Detect which cell encompasses the target text, then output its (x, y) center coordinate. 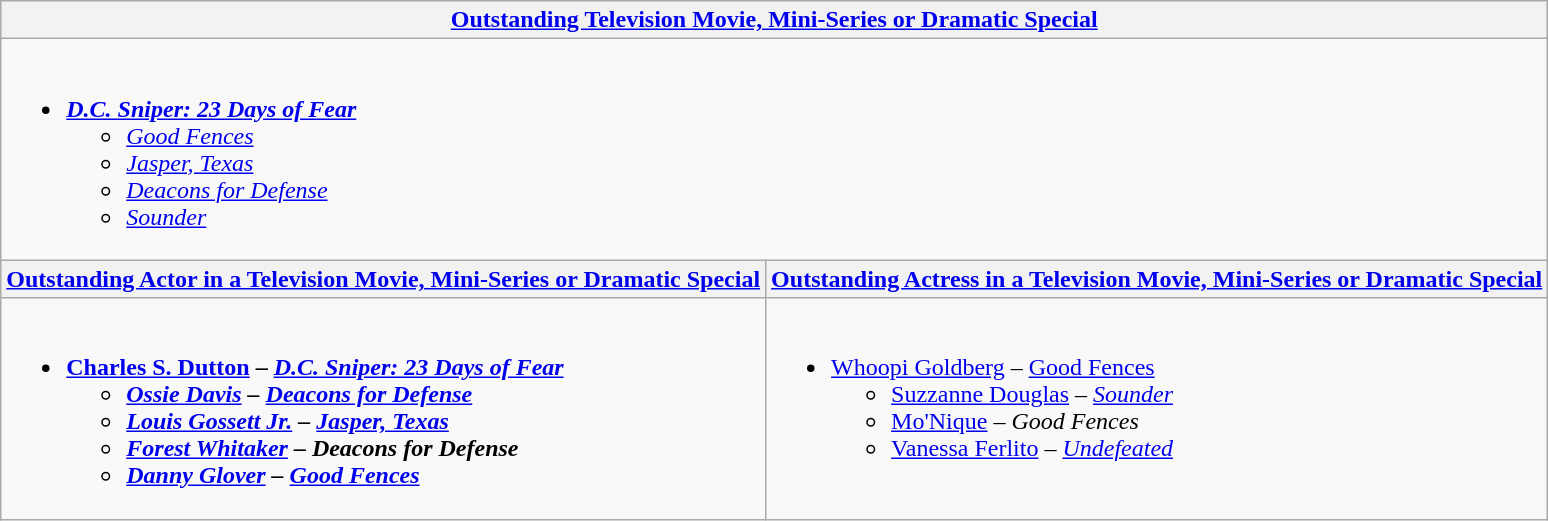
Whoopi Goldberg – Good FencesSuzzanne Douglas – SounderMo'Nique – Good FencesVanessa Ferlito – Undefeated (1157, 408)
Outstanding Actor in a Television Movie, Mini-Series or Dramatic Special (384, 279)
Outstanding Television Movie, Mini-Series or Dramatic Special (774, 20)
Outstanding Actress in a Television Movie, Mini-Series or Dramatic Special (1157, 279)
D.C. Sniper: 23 Days of FearGood FencesJasper, TexasDeacons for DefenseSounder (774, 150)
